From the cell containing the given text, extract its center point as (X, Y) coordinate. 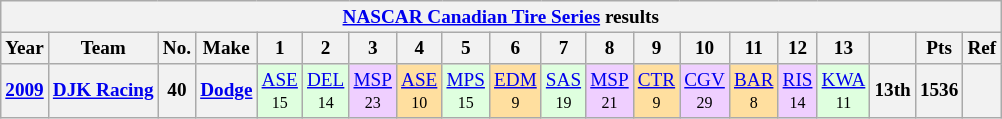
3 (373, 48)
2009 (25, 91)
1536 (939, 91)
Make (226, 48)
40 (176, 91)
MSP 23 (373, 91)
DEL 14 (325, 91)
CTR 9 (656, 91)
4 (418, 48)
Ref (982, 48)
13 (844, 48)
8 (610, 48)
10 (705, 48)
Year (25, 48)
11 (754, 48)
6 (515, 48)
KWA 11 (844, 91)
EDM 9 (515, 91)
ASE 15 (280, 91)
13th (892, 91)
9 (656, 48)
SAS 19 (563, 91)
No. (176, 48)
Team (103, 48)
NASCAR Canadian Tire Series results (501, 17)
MPS 15 (466, 91)
12 (798, 48)
RIS 14 (798, 91)
Pts (939, 48)
7 (563, 48)
Dodge (226, 91)
BAR 8 (754, 91)
2 (325, 48)
5 (466, 48)
1 (280, 48)
MSP 21 (610, 91)
CGV 29 (705, 91)
DJK Racing (103, 91)
ASE 10 (418, 91)
